Provide the (X, Y) coordinate of the cell's center where the given text is located.  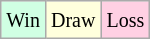
Loss (126, 20)
Win (24, 20)
Draw (72, 20)
